Detect which cell encompasses the target text, then output its (x, y) center coordinate. 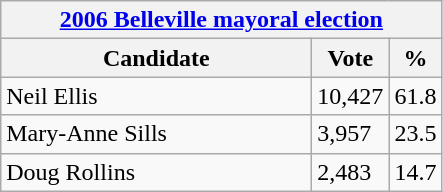
% (416, 58)
14.7 (416, 172)
Doug Rollins (156, 172)
61.8 (416, 96)
Neil Ellis (156, 96)
2,483 (350, 172)
23.5 (416, 134)
Candidate (156, 58)
10,427 (350, 96)
Vote (350, 58)
Mary-Anne Sills (156, 134)
3,957 (350, 134)
2006 Belleville mayoral election (222, 20)
